From the cell containing the given text, extract its center point as [X, Y] coordinate. 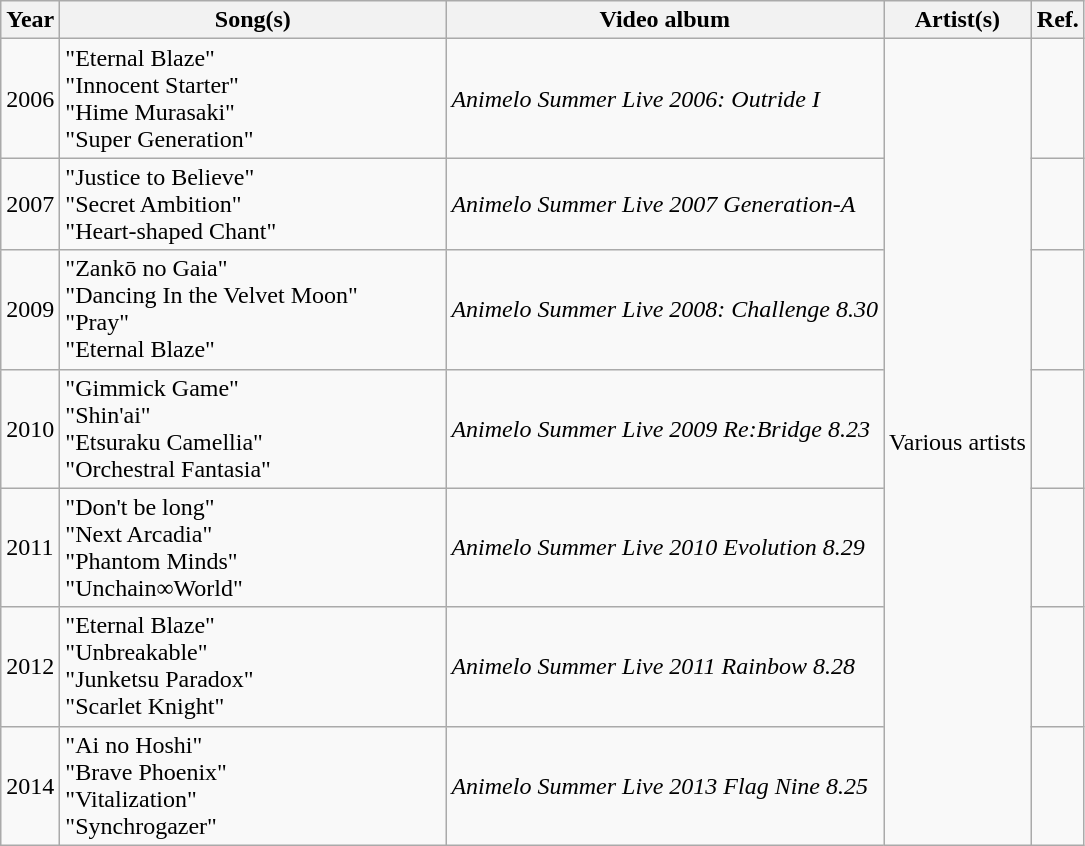
Ref. [1058, 20]
"Zankō no Gaia""Dancing In the Velvet Moon""Pray""Eternal Blaze" [253, 310]
2009 [30, 310]
Animelo Summer Live 2013 Flag Nine 8.25 [665, 786]
Animelo Summer Live 2010 Evolution 8.29 [665, 548]
2007 [30, 204]
2010 [30, 428]
2014 [30, 786]
Various artists [958, 442]
Animelo Summer Live 2006: Outride I [665, 98]
2006 [30, 98]
"Eternal Blaze""Unbreakable""Junketsu Paradox""Scarlet Knight" [253, 666]
"Gimmick Game""Shin'ai""Etsuraku Camellia""Orchestral Fantasia" [253, 428]
2012 [30, 666]
2011 [30, 548]
Animelo Summer Live 2007 Generation-A [665, 204]
"Justice to Believe""Secret Ambition""Heart-shaped Chant" [253, 204]
"Ai no Hoshi""Brave Phoenix""Vitalization""Synchrogazer" [253, 786]
"Don't be long""Next Arcadia""Phantom Minds""Unchain∞World" [253, 548]
Animelo Summer Live 2009 Re:Bridge 8.23 [665, 428]
Song(s) [253, 20]
Year [30, 20]
Artist(s) [958, 20]
Animelo Summer Live 2011 Rainbow 8.28 [665, 666]
Animelo Summer Live 2008: Challenge 8.30 [665, 310]
"Eternal Blaze""Innocent Starter""Hime Murasaki""Super Generation" [253, 98]
Video album [665, 20]
